Determine the [X, Y] coordinate at the center of the cell enclosing the given text.  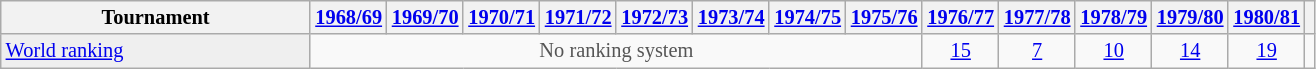
1979/80 [1190, 17]
1975/76 [884, 17]
1974/75 [807, 17]
19 [1266, 51]
1978/79 [1113, 17]
1971/72 [578, 17]
1970/71 [501, 17]
1980/81 [1266, 17]
15 [960, 51]
10 [1113, 51]
7 [1037, 51]
No ranking system [616, 51]
1972/73 [654, 17]
Tournament [156, 17]
1969/70 [425, 17]
1968/69 [348, 17]
14 [1190, 51]
1973/74 [731, 17]
1977/78 [1037, 17]
1976/77 [960, 17]
World ranking [156, 51]
